Identify which cell holds the provided text, then report its [X, Y] central coordinate. 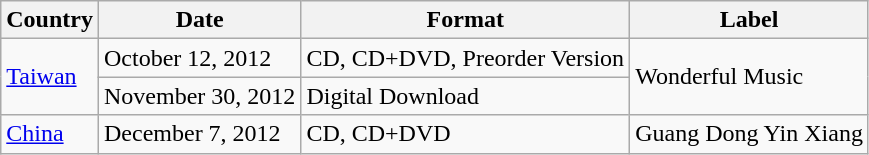
CD, CD+DVD, Preorder Version [466, 58]
Country [50, 20]
October 12, 2012 [199, 58]
Guang Dong Yin Xiang [750, 134]
November 30, 2012 [199, 96]
Digital Download [466, 96]
Format [466, 20]
Date [199, 20]
December 7, 2012 [199, 134]
CD, CD+DVD [466, 134]
Label [750, 20]
China [50, 134]
Taiwan [50, 77]
Wonderful Music [750, 77]
